Detect which cell encompasses the target text, then output its [x, y] center coordinate. 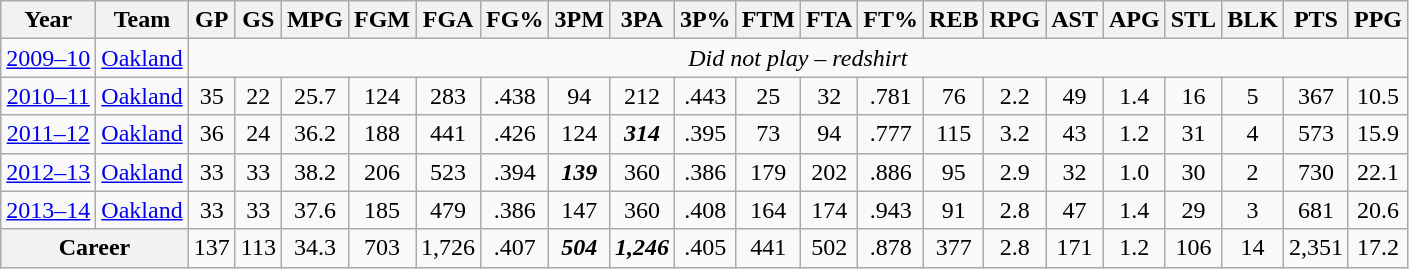
10.5 [1378, 96]
76 [954, 96]
73 [768, 134]
.395 [705, 134]
2013–14 [48, 210]
502 [830, 248]
2,351 [1316, 248]
Year [48, 20]
.426 [515, 134]
523 [448, 172]
.438 [515, 96]
22 [258, 96]
139 [579, 172]
FTM [768, 20]
.878 [891, 248]
.781 [891, 96]
15.9 [1378, 134]
16 [1193, 96]
479 [448, 210]
FT% [891, 20]
PPG [1378, 20]
GP [212, 20]
.443 [705, 96]
164 [768, 210]
2009–10 [48, 58]
179 [768, 172]
GS [258, 20]
188 [382, 134]
FGM [382, 20]
30 [1193, 172]
377 [954, 248]
43 [1075, 134]
.394 [515, 172]
.405 [705, 248]
2.9 [1015, 172]
49 [1075, 96]
31 [1193, 134]
113 [258, 248]
29 [1193, 210]
1,246 [642, 248]
RPG [1015, 20]
212 [642, 96]
APG [1134, 20]
17.2 [1378, 248]
137 [212, 248]
.408 [705, 210]
730 [1316, 172]
FTA [830, 20]
2.2 [1015, 96]
34.3 [314, 248]
703 [382, 248]
3PM [579, 20]
FGA [448, 20]
2 [1253, 172]
2012–13 [48, 172]
FG% [515, 20]
115 [954, 134]
36.2 [314, 134]
.407 [515, 248]
5 [1253, 96]
.777 [891, 134]
681 [1316, 210]
367 [1316, 96]
3.2 [1015, 134]
20.6 [1378, 210]
147 [579, 210]
2011–12 [48, 134]
35 [212, 96]
2010–11 [48, 96]
37.6 [314, 210]
3PA [642, 20]
171 [1075, 248]
BLK [1253, 20]
MPG [314, 20]
185 [382, 210]
25 [768, 96]
REB [954, 20]
.886 [891, 172]
174 [830, 210]
PTS [1316, 20]
202 [830, 172]
14 [1253, 248]
Did not play – redshirt [798, 58]
1.0 [1134, 172]
314 [642, 134]
STL [1193, 20]
38.2 [314, 172]
AST [1075, 20]
573 [1316, 134]
206 [382, 172]
3 [1253, 210]
1,726 [448, 248]
283 [448, 96]
25.7 [314, 96]
Career [94, 248]
504 [579, 248]
47 [1075, 210]
95 [954, 172]
106 [1193, 248]
22.1 [1378, 172]
4 [1253, 134]
91 [954, 210]
.943 [891, 210]
3P% [705, 20]
Team [142, 20]
24 [258, 134]
36 [212, 134]
